Scan for the cell matching the given text and deliver its (x, y) coordinate at center. 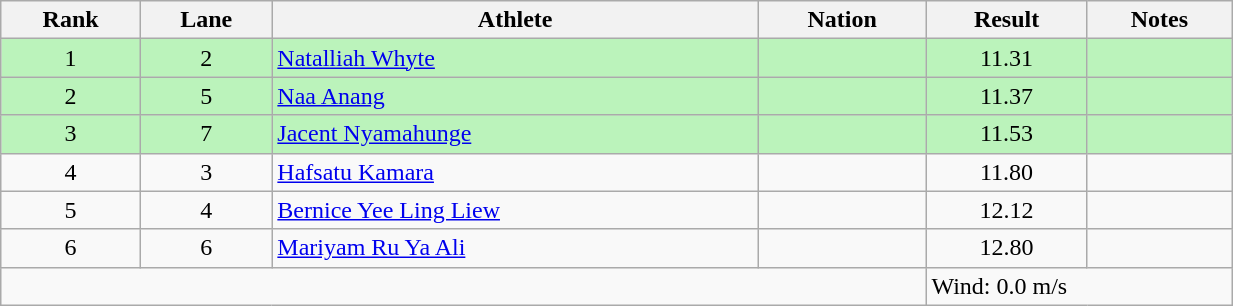
Lane (206, 20)
Result (1006, 20)
Bernice Yee Ling Liew (516, 210)
11.53 (1006, 134)
11.37 (1006, 96)
1 (71, 58)
12.80 (1006, 248)
Mariyam Ru Ya Ali (516, 248)
12.12 (1006, 210)
Nation (842, 20)
Athlete (516, 20)
7 (206, 134)
Naa Anang (516, 96)
Natalliah Whyte (516, 58)
11.80 (1006, 172)
Hafsatu Kamara (516, 172)
11.31 (1006, 58)
Notes (1159, 20)
Rank (71, 20)
Jacent Nyamahunge (516, 134)
Wind: 0.0 m/s (1079, 286)
